Pinpoint the cell where the given text exists, returning its [x, y] midpoint coordinate. 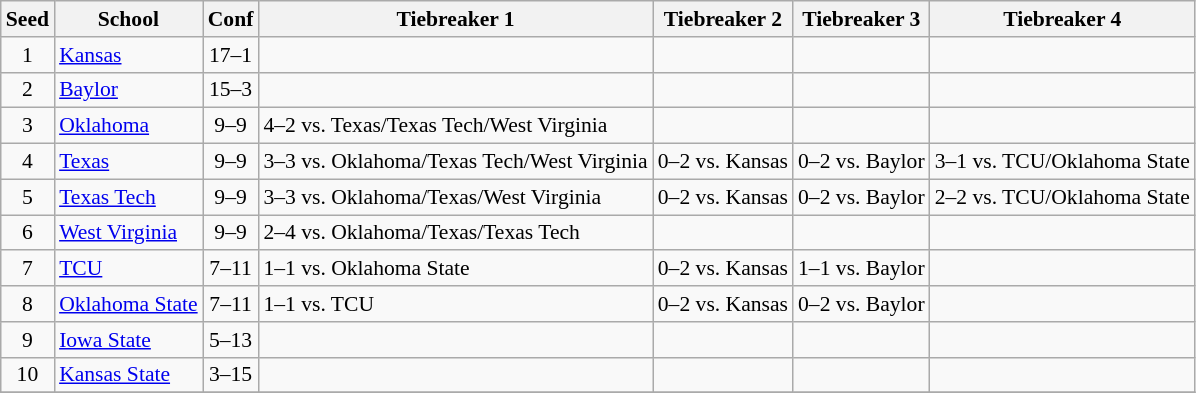
15–3 [231, 90]
Seed [28, 19]
6 [28, 233]
Oklahoma [128, 126]
9 [28, 340]
4 [28, 162]
2–4 vs. Oklahoma/Texas/Texas Tech [455, 233]
10 [28, 375]
8 [28, 304]
5 [28, 197]
1–1 vs. TCU [455, 304]
3–15 [231, 375]
1–1 vs. Oklahoma State [455, 269]
Tiebreaker 4 [1062, 19]
1 [28, 55]
Tiebreaker 1 [455, 19]
Oklahoma State [128, 304]
2 [28, 90]
West Virginia [128, 233]
3–3 vs. Oklahoma/Texas Tech/West Virginia [455, 162]
Tiebreaker 2 [723, 19]
Conf [231, 19]
Texas [128, 162]
Iowa State [128, 340]
3 [28, 126]
7 [28, 269]
2–2 vs. TCU/Oklahoma State [1062, 197]
17–1 [231, 55]
Texas Tech [128, 197]
TCU [128, 269]
3–1 vs. TCU/Oklahoma State [1062, 162]
Baylor [128, 90]
Kansas State [128, 375]
1–1 vs. Baylor [862, 269]
5–13 [231, 340]
School [128, 19]
Tiebreaker 3 [862, 19]
3–3 vs. Oklahoma/Texas/West Virginia [455, 197]
Kansas [128, 55]
4–2 vs. Texas/Texas Tech/West Virginia [455, 126]
